For the text-containing cell, return its midpoint in [X, Y] coordinate format. 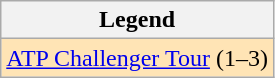
ATP Challenger Tour (1–3) [138, 58]
Legend [138, 20]
